Output the (X, Y) coordinate of the center of the cell containing the given text.  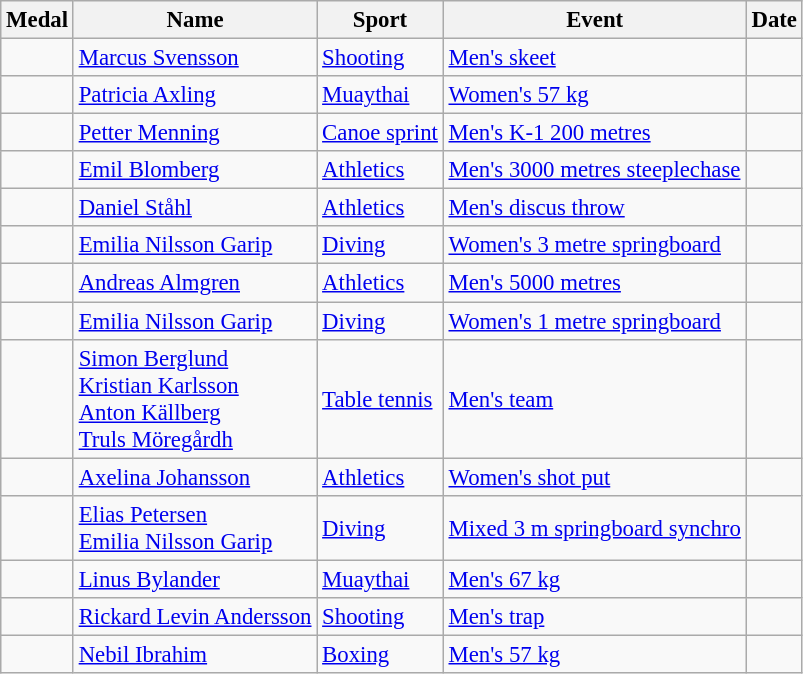
Mixed 3 m springboard synchro (594, 528)
Men's 5000 metres (594, 283)
Date (774, 20)
Medal (38, 20)
Marcus Svensson (194, 58)
Women's shot put (594, 477)
Petter Menning (194, 133)
Women's 1 metre springboard (594, 321)
Men's K-1 200 metres (594, 133)
Name (194, 20)
Daniel Ståhl (194, 208)
Patricia Axling (194, 95)
Men's 57 kg (594, 654)
Simon BerglundKristian KarlssonAnton KällbergTruls Möregårdh (194, 398)
Emil Blomberg (194, 170)
Women's 3 metre springboard (594, 245)
Axelina Johansson (194, 477)
Men's 3000 metres steeplechase (594, 170)
Linus Bylander (194, 579)
Canoe sprint (380, 133)
Men's 67 kg (594, 579)
Andreas Almgren (194, 283)
Men's team (594, 398)
Men's trap (594, 617)
Sport (380, 20)
Men's discus throw (594, 208)
Elias PetersenEmilia Nilsson Garip (194, 528)
Nebil Ibrahim (194, 654)
Table tennis (380, 398)
Event (594, 20)
Men's skeet (594, 58)
Boxing (380, 654)
Women's 57 kg (594, 95)
Rickard Levin Andersson (194, 617)
